Capture the cell that displays the provided text and extract its (x, y) central coordinate. 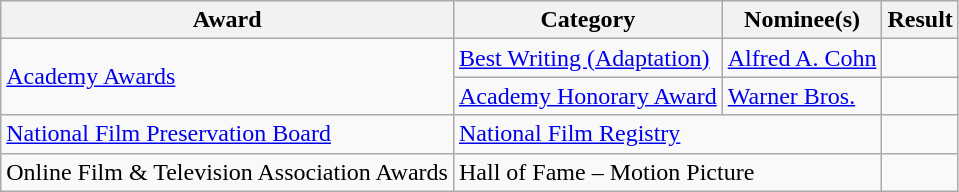
Online Film & Television Association Awards (228, 172)
Hall of Fame – Motion Picture (668, 172)
Nominee(s) (802, 20)
National Film Registry (668, 134)
Alfred A. Cohn (802, 58)
Academy Honorary Award (588, 96)
Best Writing (Adaptation) (588, 58)
Academy Awards (228, 77)
Award (228, 20)
National Film Preservation Board (228, 134)
Result (920, 20)
Warner Bros. (802, 96)
Category (588, 20)
